For the text-containing cell, return its midpoint in (x, y) coordinate format. 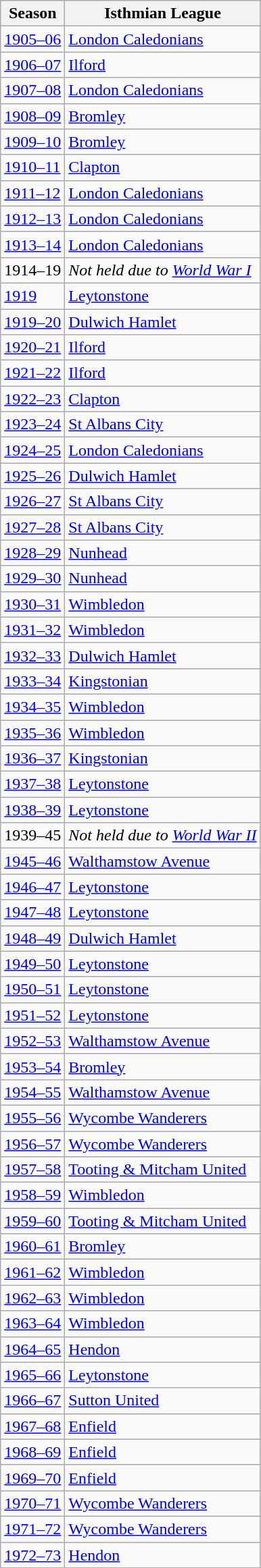
1909–10 (32, 142)
Isthmian League (162, 13)
1967–68 (32, 1426)
Not held due to World War I (162, 270)
1934–35 (32, 707)
1951–52 (32, 1015)
1946–47 (32, 887)
1926–27 (32, 502)
1958–59 (32, 1195)
1908–09 (32, 116)
1953–54 (32, 1066)
1972–73 (32, 1555)
1938–39 (32, 810)
1963–64 (32, 1324)
1914–19 (32, 270)
1957–58 (32, 1170)
1907–08 (32, 90)
1906–07 (32, 65)
1969–70 (32, 1478)
1961–62 (32, 1272)
1950–51 (32, 990)
1948–49 (32, 938)
1922–23 (32, 399)
Season (32, 13)
Sutton United (162, 1401)
1912–13 (32, 219)
1932–33 (32, 655)
1913–14 (32, 244)
1911–12 (32, 193)
1945–46 (32, 861)
1954–55 (32, 1092)
1955–56 (32, 1118)
1927–28 (32, 527)
1964–65 (32, 1349)
Not held due to World War II (162, 836)
1931–32 (32, 630)
1905–06 (32, 39)
1939–45 (32, 836)
1933–34 (32, 681)
1919 (32, 296)
1928–29 (32, 553)
1925–26 (32, 476)
1923–24 (32, 425)
1929–30 (32, 578)
1930–31 (32, 604)
1936–37 (32, 759)
1970–71 (32, 1503)
1962–63 (32, 1298)
1947–48 (32, 913)
1949–50 (32, 964)
1920–21 (32, 348)
1910–11 (32, 167)
1921–22 (32, 373)
1965–66 (32, 1375)
1959–60 (32, 1221)
1956–57 (32, 1144)
1966–67 (32, 1401)
1919–20 (32, 322)
1935–36 (32, 732)
1924–25 (32, 450)
1952–53 (32, 1041)
1960–61 (32, 1247)
1937–38 (32, 784)
1971–72 (32, 1529)
1968–69 (32, 1452)
